Output the (x, y) coordinate of the center of the cell containing the given text.  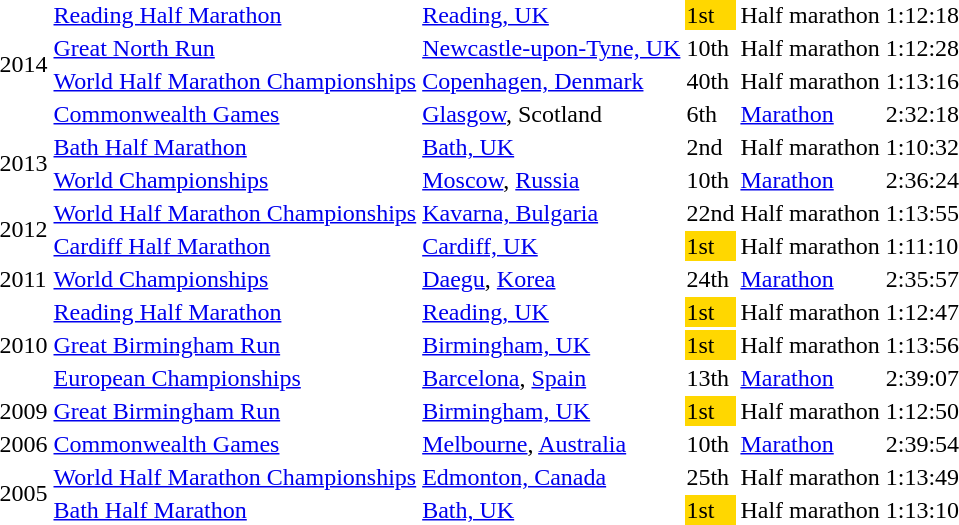
Melbourne, Australia (552, 444)
Barcelona, Spain (552, 378)
13th (710, 378)
Cardiff, UK (552, 246)
Cardiff Half Marathon (235, 246)
40th (710, 81)
Edmonton, Canada (552, 477)
Newcastle-upon-Tyne, UK (552, 48)
25th (710, 477)
6th (710, 114)
Kavarna, Bulgaria (552, 213)
European Championships (235, 378)
Glasgow, Scotland (552, 114)
24th (710, 279)
Great North Run (235, 48)
Moscow, Russia (552, 180)
22nd (710, 213)
2nd (710, 147)
Daegu, Korea (552, 279)
Copenhagen, Denmark (552, 81)
